Scan for the cell matching the given text and deliver its (x, y) coordinate at center. 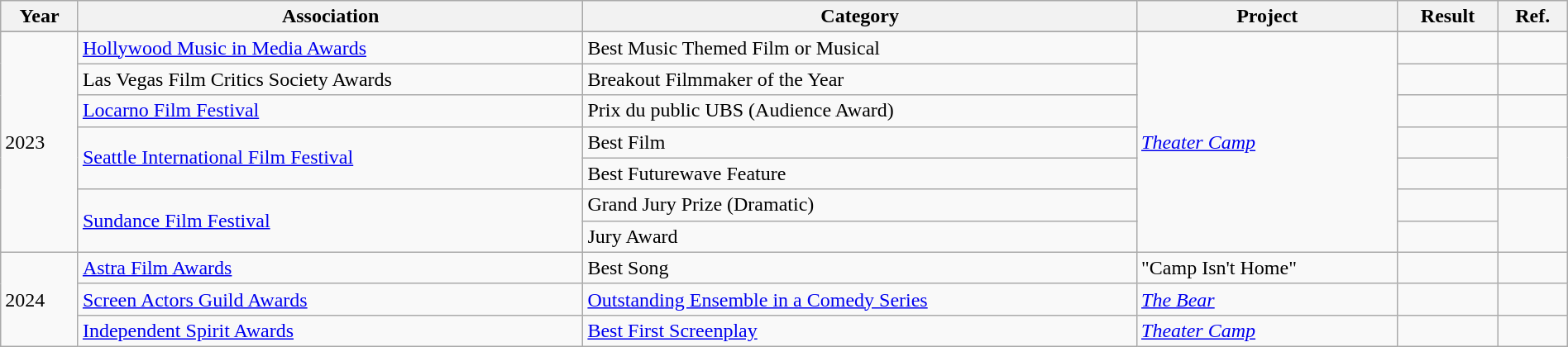
2024 (40, 299)
Sundance Film Festival (330, 221)
Jury Award (860, 236)
2023 (40, 142)
Las Vegas Film Critics Society Awards (330, 79)
Hollywood Music in Media Awards (330, 48)
Category (860, 17)
Breakout Filmmaker of the Year (860, 79)
Best Music Themed Film or Musical (860, 48)
Independent Spirit Awards (330, 330)
Screen Actors Guild Awards (330, 299)
Astra Film Awards (330, 268)
Outstanding Ensemble in a Comedy Series (860, 299)
Locarno Film Festival (330, 111)
Prix du public UBS (Audience Award) (860, 111)
"Camp Isn't Home" (1267, 268)
Grand Jury Prize (Dramatic) (860, 205)
Best First Screenplay (860, 330)
The Bear (1267, 299)
Ref. (1532, 17)
Seattle International Film Festival (330, 158)
Best Song (860, 268)
Association (330, 17)
Best Futurewave Feature (860, 173)
Year (40, 17)
Result (1447, 17)
Project (1267, 17)
Best Film (860, 142)
